Determine the (X, Y) coordinate at the center of the cell enclosing the given text.  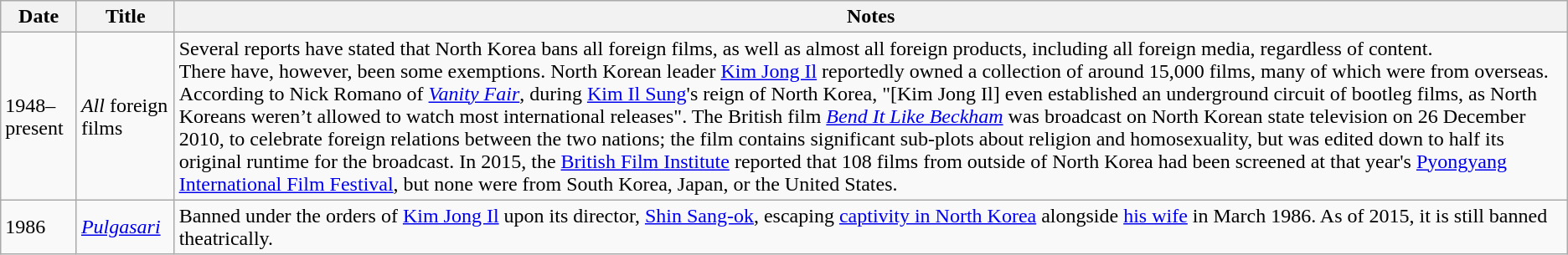
1948–present (39, 116)
All foreign films (126, 116)
Notes (871, 17)
Date (39, 17)
1986 (39, 227)
Title (126, 17)
Pulgasari (126, 227)
